Identify which cell holds the provided text, then report its (X, Y) central coordinate. 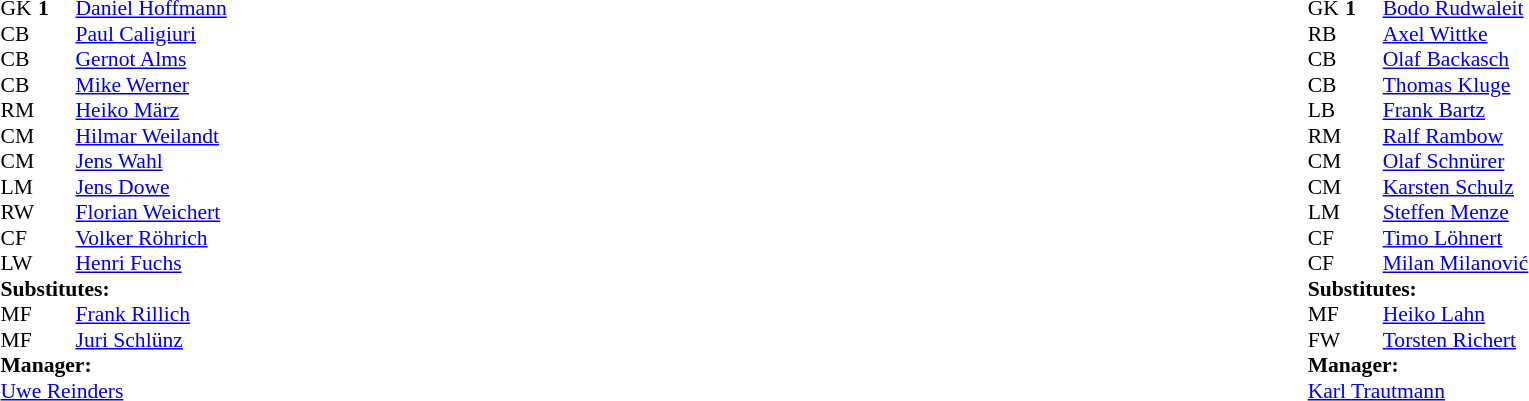
LW (19, 263)
Gernot Alms (152, 59)
Milan Milanović (1456, 263)
Heiko Lahn (1456, 315)
Steffen Menze (1456, 213)
Olaf Backasch (1456, 59)
Karsten Schulz (1456, 187)
Jens Wahl (152, 161)
Thomas Kluge (1456, 85)
RW (19, 213)
Juri Schlünz (152, 340)
Paul Caligiuri (152, 34)
RB (1327, 34)
Torsten Richert (1456, 340)
Olaf Schnürer (1456, 161)
FW (1327, 340)
Mike Werner (152, 85)
Henri Fuchs (152, 263)
Axel Wittke (1456, 34)
LB (1327, 111)
Volker Röhrich (152, 238)
Timo Löhnert (1456, 238)
Hilmar Weilandt (152, 136)
Frank Bartz (1456, 111)
Florian Weichert (152, 213)
Heiko März (152, 111)
Frank Rillich (152, 315)
Ralf Rambow (1456, 136)
Jens Dowe (152, 187)
